Detect which cell encompasses the target text, then output its (x, y) center coordinate. 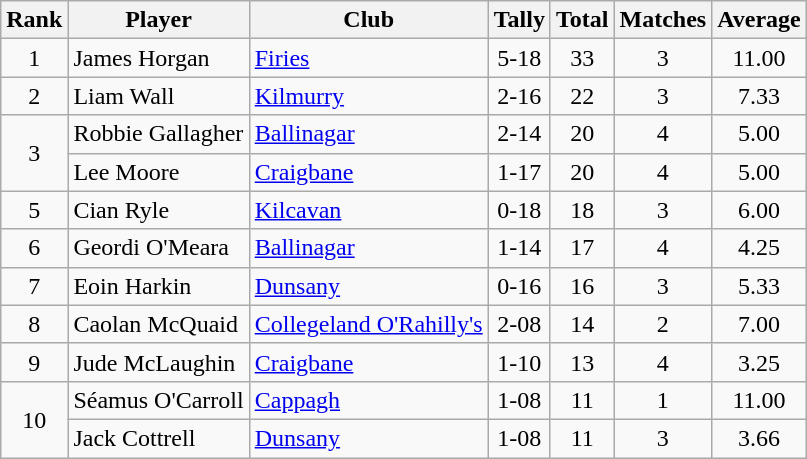
0-18 (519, 210)
18 (582, 210)
1-17 (519, 172)
Cappagh (368, 400)
0-16 (519, 286)
7 (34, 286)
2-16 (519, 96)
Lee Moore (158, 172)
Caolan McQuaid (158, 324)
Séamus O'Carroll (158, 400)
Matches (663, 20)
6 (34, 248)
3.25 (760, 362)
4.25 (760, 248)
16 (582, 286)
13 (582, 362)
33 (582, 58)
Kilmurry (368, 96)
2-14 (519, 134)
9 (34, 362)
Club (368, 20)
17 (582, 248)
1-10 (519, 362)
Eoin Harkin (158, 286)
Average (760, 20)
1-14 (519, 248)
James Horgan (158, 58)
Cian Ryle (158, 210)
5-18 (519, 58)
Jack Cottrell (158, 438)
Kilcavan (368, 210)
5.33 (760, 286)
Firies (368, 58)
Collegeland O'Rahilly's (368, 324)
Player (158, 20)
7.33 (760, 96)
3.66 (760, 438)
14 (582, 324)
Geordi O'Meara (158, 248)
Liam Wall (158, 96)
Total (582, 20)
Robbie Gallagher (158, 134)
22 (582, 96)
6.00 (760, 210)
10 (34, 419)
Rank (34, 20)
8 (34, 324)
7.00 (760, 324)
Tally (519, 20)
Jude McLaughin (158, 362)
5 (34, 210)
2-08 (519, 324)
